Identify which cell holds the provided text, then report its [X, Y] central coordinate. 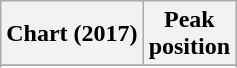
Chart (2017) [72, 34]
Peak position [189, 34]
